Search for the cell housing the specified text and yield its (x, y) center coordinate. 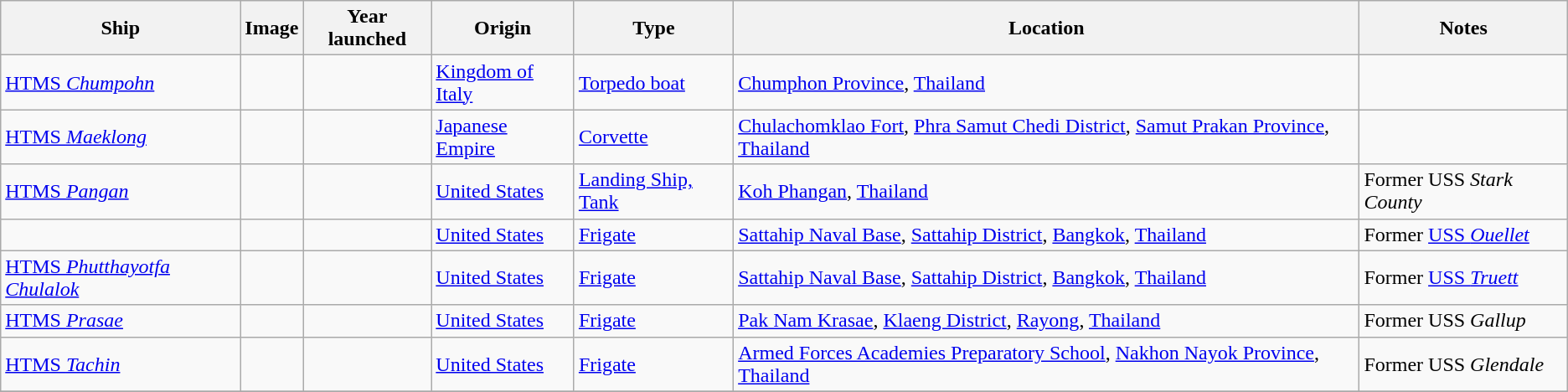
Kingdom of Italy (503, 82)
Notes (1463, 28)
HTMS Maeklong (121, 137)
Torpedo boat (653, 82)
Location (1047, 28)
Former USS Glendale (1463, 364)
Pak Nam Krasae, Klaeng District, Rayong, Thailand (1047, 321)
Armed Forces Academies Preparatory School, Nakhon Nayok Province, Thailand (1047, 364)
Origin (503, 28)
Former USS Stark County (1463, 191)
Image (271, 28)
HTMS Prasae (121, 321)
Koh Phangan, Thailand (1047, 191)
Japanese Empire (503, 137)
HTMS Phutthayotfa Chulalok (121, 278)
Ship (121, 28)
HTMS Tachin (121, 364)
Former USS Gallup (1463, 321)
Landing Ship, Tank (653, 191)
Year launched (367, 28)
Former USS Truett (1463, 278)
HTMS Pangan (121, 191)
Corvette (653, 137)
Former USS Ouellet (1463, 235)
HTMS Chumpohn (121, 82)
Type (653, 28)
Chulachomklao Fort, Phra Samut Chedi District, Samut Prakan Province, Thailand (1047, 137)
Chumphon Province, Thailand (1047, 82)
